Locate the cell with the specified text and output its [X, Y] center coordinate. 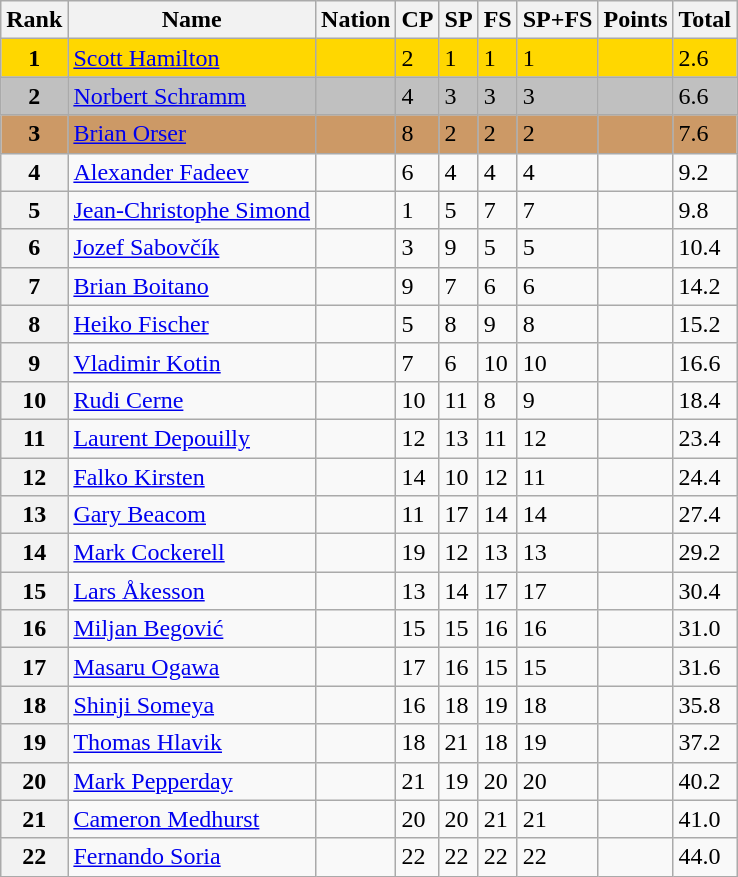
Mark Pepperday [192, 781]
Cameron Medhurst [192, 819]
14.2 [705, 286]
30.4 [705, 591]
Thomas Hlavik [192, 743]
31.6 [705, 667]
41.0 [705, 819]
10.4 [705, 248]
Nation [356, 20]
Name [192, 20]
9.8 [705, 210]
Heiko Fischer [192, 324]
27.4 [705, 515]
29.2 [705, 553]
2.6 [705, 58]
Lars Åkesson [192, 591]
Rank [34, 20]
Brian Boitano [192, 286]
16.6 [705, 362]
SP [458, 20]
Shinji Someya [192, 705]
6.6 [705, 96]
Mark Cockerell [192, 553]
15.2 [705, 324]
24.4 [705, 477]
Falko Kirsten [192, 477]
Brian Orser [192, 134]
Fernando Soria [192, 857]
Gary Beacom [192, 515]
7.6 [705, 134]
Scott Hamilton [192, 58]
Jean-Christophe Simond [192, 210]
FS [498, 20]
Points [636, 20]
Miljan Begović [192, 629]
Laurent Depouilly [192, 438]
CP [418, 20]
Norbert Schramm [192, 96]
Jozef Sabovčík [192, 248]
18.4 [705, 400]
40.2 [705, 781]
37.2 [705, 743]
Alexander Fadeev [192, 172]
Total [705, 20]
23.4 [705, 438]
Masaru Ogawa [192, 667]
SP+FS [558, 20]
35.8 [705, 705]
44.0 [705, 857]
9.2 [705, 172]
Rudi Cerne [192, 400]
Vladimir Kotin [192, 362]
31.0 [705, 629]
